Return the [x, y] coordinate for the center point of the cell that contains the specified text.  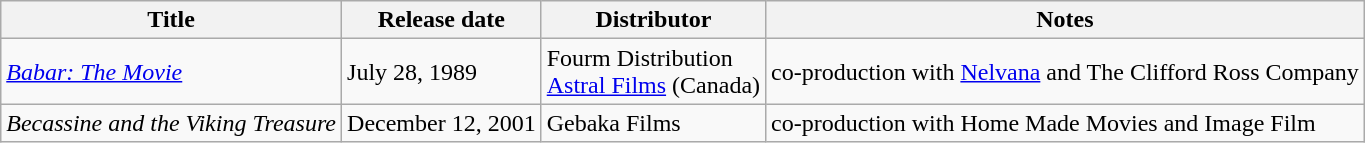
Title [172, 20]
Distributor [653, 20]
co-production with Home Made Movies and Image Film [1066, 123]
December 12, 2001 [442, 123]
Becassine and the Viking Treasure [172, 123]
Notes [1066, 20]
Release date [442, 20]
Fourm DistributionAstral Films (Canada) [653, 72]
Babar: The Movie [172, 72]
July 28, 1989 [442, 72]
co-production with Nelvana and The Clifford Ross Company [1066, 72]
Gebaka Films [653, 123]
